Capture the cell that displays the provided text and extract its [X, Y] central coordinate. 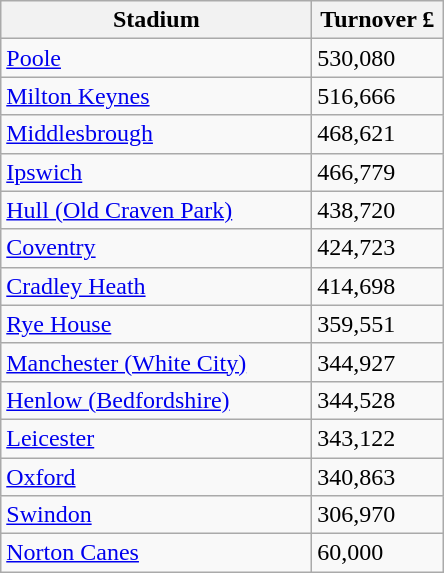
Hull (Old Craven Park) [156, 210]
344,528 [378, 400]
Middlesbrough [156, 134]
468,621 [378, 134]
Leicester [156, 438]
306,970 [378, 515]
466,779 [378, 172]
Manchester (White City) [156, 362]
Stadium [156, 20]
Cradley Heath [156, 286]
Swindon [156, 515]
438,720 [378, 210]
Milton Keynes [156, 96]
Turnover £ [378, 20]
414,698 [378, 286]
516,666 [378, 96]
Oxford [156, 477]
Henlow (Bedfordshire) [156, 400]
344,927 [378, 362]
530,080 [378, 58]
Coventry [156, 248]
Ipswich [156, 172]
Norton Canes [156, 553]
343,122 [378, 438]
340,863 [378, 477]
424,723 [378, 248]
60,000 [378, 553]
359,551 [378, 324]
Rye House [156, 324]
Poole [156, 58]
